Detect which cell encompasses the target text, then output its [X, Y] center coordinate. 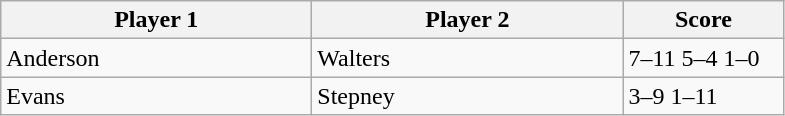
3–9 1–11 [704, 96]
Score [704, 20]
Player 1 [156, 20]
Walters [468, 58]
7–11 5–4 1–0 [704, 58]
Anderson [156, 58]
Stepney [468, 96]
Player 2 [468, 20]
Evans [156, 96]
